Extract the (X, Y) coordinate from the center of the cell holding the provided text.  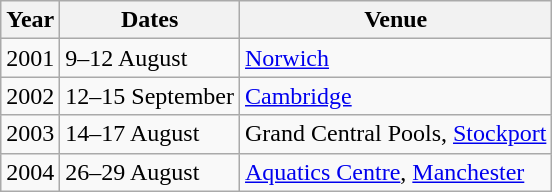
Aquatics Centre, Manchester (396, 172)
2003 (30, 134)
Dates (150, 20)
26–29 August (150, 172)
14–17 August (150, 134)
9–12 August (150, 58)
Venue (396, 20)
2001 (30, 58)
12–15 September (150, 96)
Norwich (396, 58)
2002 (30, 96)
Year (30, 20)
Cambridge (396, 96)
2004 (30, 172)
Grand Central Pools, Stockport (396, 134)
